Extract the [X, Y] coordinate from the center of the cell holding the provided text.  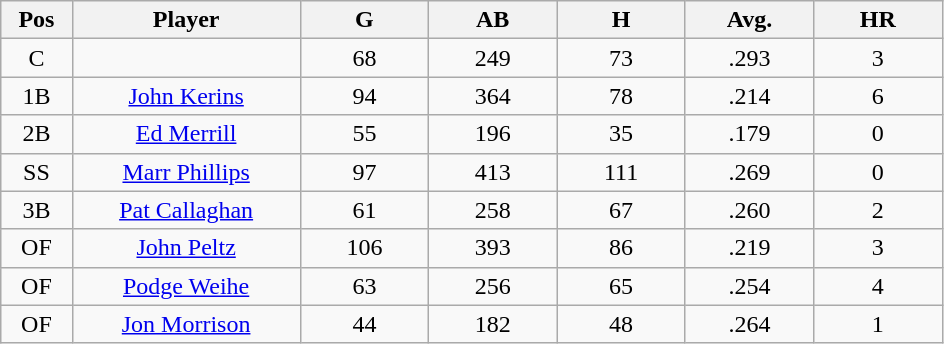
Podge Weihe [186, 286]
44 [364, 324]
48 [621, 324]
55 [364, 134]
Jon Morrison [186, 324]
364 [493, 96]
John Kerins [186, 96]
Ed Merrill [186, 134]
196 [493, 134]
.264 [749, 324]
AB [493, 20]
G [364, 20]
C [36, 58]
4 [878, 286]
6 [878, 96]
1 [878, 324]
SS [36, 172]
Avg. [749, 20]
78 [621, 96]
68 [364, 58]
111 [621, 172]
.214 [749, 96]
256 [493, 286]
.293 [749, 58]
.179 [749, 134]
86 [621, 248]
2 [878, 210]
.269 [749, 172]
63 [364, 286]
1B [36, 96]
H [621, 20]
413 [493, 172]
2B [36, 134]
65 [621, 286]
.260 [749, 210]
94 [364, 96]
249 [493, 58]
Pos [36, 20]
Pat Callaghan [186, 210]
John Peltz [186, 248]
3B [36, 210]
.219 [749, 248]
258 [493, 210]
Marr Phillips [186, 172]
HR [878, 20]
393 [493, 248]
106 [364, 248]
67 [621, 210]
73 [621, 58]
Player [186, 20]
35 [621, 134]
97 [364, 172]
.254 [749, 286]
182 [493, 324]
61 [364, 210]
